Capture the cell that displays the provided text and extract its [X, Y] central coordinate. 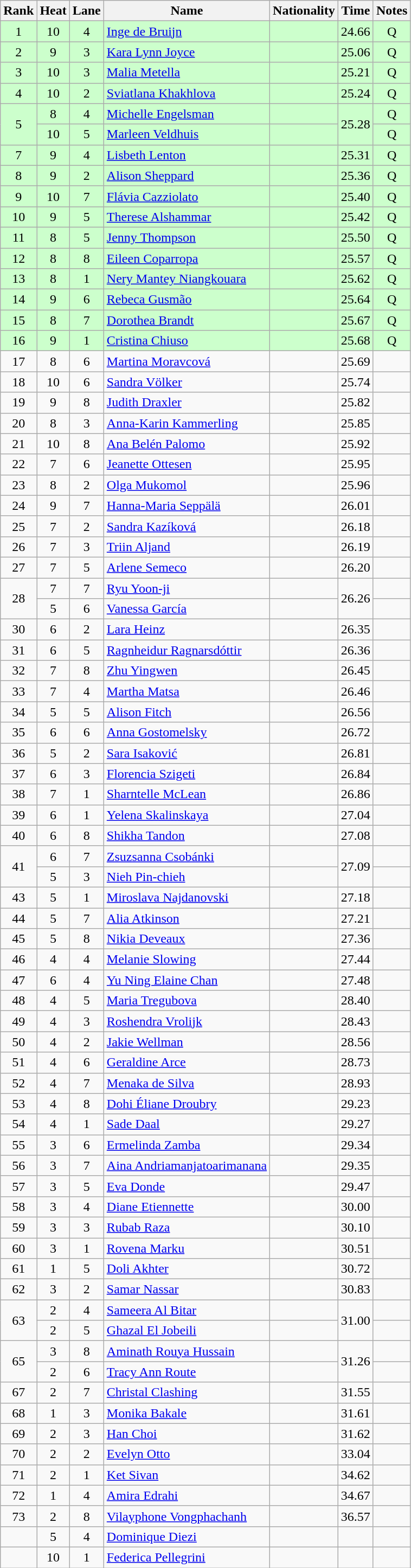
Vilayphone Vongphachanh [187, 1516]
37 [18, 774]
16 [18, 341]
Sara Isaković [187, 753]
26.72 [356, 733]
Sandra Völker [187, 382]
Ragnheidur Ragnarsdóttir [187, 650]
47 [18, 980]
27.48 [356, 980]
73 [18, 1516]
Monika Bakale [187, 1413]
25.50 [356, 237]
43 [18, 897]
30.10 [356, 1227]
Rubab Raza [187, 1227]
71 [18, 1475]
Aminath Rouya Hussain [187, 1351]
Lisbeth Lenton [187, 155]
Lara Heinz [187, 630]
Name [187, 11]
Sviatlana Khakhlova [187, 93]
31.00 [356, 1320]
27.09 [356, 866]
54 [18, 1124]
Dohi Éliane Droubry [187, 1104]
Anna-Karin Kammerling [187, 423]
34 [18, 712]
Zhu Yingwen [187, 671]
49 [18, 1021]
Ket Sivan [187, 1475]
Ana Belén Palomo [187, 444]
Kara Lynn Joyce [187, 52]
30.51 [356, 1248]
72 [18, 1495]
25.40 [356, 196]
55 [18, 1145]
25.62 [356, 279]
25.31 [356, 155]
26.56 [356, 712]
19 [18, 403]
25.96 [356, 485]
36.57 [356, 1516]
Eva Donde [187, 1186]
36 [18, 753]
Triin Aljand [187, 547]
26.86 [356, 794]
Time [356, 11]
26.35 [356, 630]
26.36 [356, 650]
Jenny Thompson [187, 237]
31.61 [356, 1413]
Shikha Tandon [187, 835]
26.45 [356, 671]
25.85 [356, 423]
Anna Gostomelsky [187, 733]
Melanie Slowing [187, 960]
Ermelinda Zamba [187, 1145]
63 [18, 1320]
31.55 [356, 1392]
Federica Pellegrini [187, 1557]
26.26 [356, 598]
25.67 [356, 320]
Dorothea Brandt [187, 320]
Sharntelle McLean [187, 794]
25.06 [356, 52]
Doli Akhter [187, 1269]
31.26 [356, 1362]
25.57 [356, 258]
26.20 [356, 567]
Therese Alshammar [187, 217]
12 [18, 258]
Rank [18, 11]
65 [18, 1362]
30.72 [356, 1269]
13 [18, 279]
26.19 [356, 547]
Yu Ning Elaine Chan [187, 980]
27.18 [356, 897]
70 [18, 1454]
27 [18, 567]
25.21 [356, 73]
Geraldine Arce [187, 1062]
14 [18, 300]
Florencia Szigeti [187, 774]
41 [18, 866]
Jeanette Ottesen [187, 464]
48 [18, 1001]
26.46 [356, 691]
Cristina Chiuso [187, 341]
15 [18, 320]
29.27 [356, 1124]
53 [18, 1104]
28.40 [356, 1001]
25.92 [356, 444]
Olga Mukomol [187, 485]
28.56 [356, 1042]
Ryu Yoon-ji [187, 588]
Rovena Marku [187, 1248]
Judith Draxler [187, 403]
20 [18, 423]
27.08 [356, 835]
11 [18, 237]
26 [18, 547]
25.68 [356, 341]
26.81 [356, 753]
Miroslava Najdanovski [187, 897]
Sandra Kazíková [187, 526]
Yelena Skalinskaya [187, 815]
Zsuzsanna Csobánki [187, 856]
31 [18, 650]
Nationality [304, 11]
Vanessa García [187, 609]
46 [18, 960]
27.36 [356, 939]
25.64 [356, 300]
29.34 [356, 1145]
39 [18, 815]
27.21 [356, 918]
30 [18, 630]
25 [18, 526]
Marleen Veldhuis [187, 134]
56 [18, 1165]
Malia Metella [187, 73]
Roshendra Vrolijk [187, 1021]
25.24 [356, 93]
Diane Etiennette [187, 1207]
60 [18, 1248]
Dominique Diezi [187, 1537]
Sameera Al Bitar [187, 1310]
28 [18, 598]
Nieh Pin-chieh [187, 877]
Tracy Ann Route [187, 1372]
51 [18, 1062]
21 [18, 444]
44 [18, 918]
40 [18, 835]
Inge de Bruijn [187, 31]
28.43 [356, 1021]
52 [18, 1083]
25.82 [356, 403]
Alison Sheppard [187, 176]
Samar Nassar [187, 1290]
17 [18, 361]
33.04 [356, 1454]
31.62 [356, 1434]
50 [18, 1042]
Martha Matsa [187, 691]
25.28 [356, 124]
22 [18, 464]
Alison Fitch [187, 712]
Menaka de Silva [187, 1083]
25.74 [356, 382]
Maria Tregubova [187, 1001]
61 [18, 1269]
Nikia Deveaux [187, 939]
Ghazal El Jobeili [187, 1331]
18 [18, 382]
24.66 [356, 31]
25.95 [356, 464]
35 [18, 733]
68 [18, 1413]
30.00 [356, 1207]
25.42 [356, 217]
57 [18, 1186]
29.35 [356, 1165]
Hanna-Maria Seppälä [187, 506]
Alia Atkinson [187, 918]
62 [18, 1290]
Han Choi [187, 1434]
69 [18, 1434]
59 [18, 1227]
Jakie Wellman [187, 1042]
58 [18, 1207]
45 [18, 939]
34.62 [356, 1475]
Lane [87, 11]
23 [18, 485]
Heat [53, 11]
Aina Andriamanjatoarimanana [187, 1165]
Martina Moravcová [187, 361]
Christal Clashing [187, 1392]
25.69 [356, 361]
33 [18, 691]
34.67 [356, 1495]
24 [18, 506]
26.01 [356, 506]
30.83 [356, 1290]
28.73 [356, 1062]
Eileen Coparropa [187, 258]
Sade Daal [187, 1124]
29.47 [356, 1186]
Amira Edrahi [187, 1495]
26.18 [356, 526]
67 [18, 1392]
Evelyn Otto [187, 1454]
Michelle Engelsman [187, 114]
Rebeca Gusmão [187, 300]
26.84 [356, 774]
Flávia Cazziolato [187, 196]
Arlene Semeco [187, 567]
Notes [391, 11]
Nery Mantey Niangkouara [187, 279]
27.44 [356, 960]
25.36 [356, 176]
29.23 [356, 1104]
27.04 [356, 815]
38 [18, 794]
32 [18, 671]
28.93 [356, 1083]
